For the text-containing cell, return its midpoint in [X, Y] coordinate format. 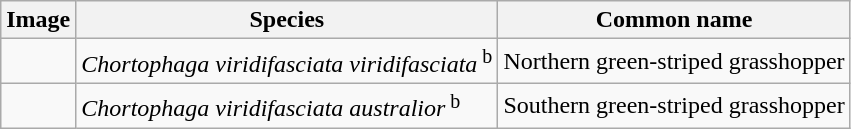
Chortophaga viridifasciata viridifasciata b [287, 62]
Southern green-striped grasshopper [674, 106]
Common name [674, 20]
Species [287, 20]
Image [38, 20]
Northern green-striped grasshopper [674, 62]
Chortophaga viridifasciata australior b [287, 106]
